Output the [X, Y] coordinate of the center of the cell containing the given text.  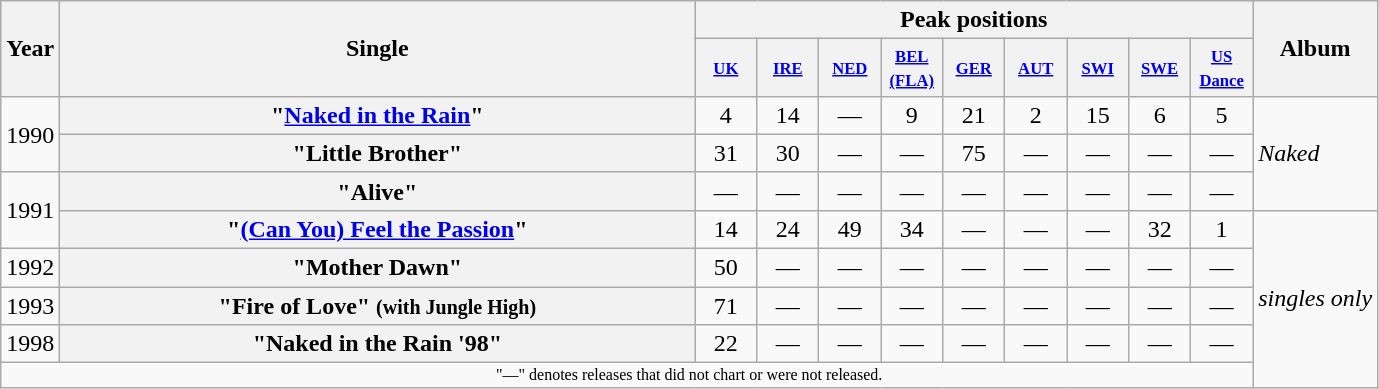
9 [912, 115]
"Mother Dawn" [378, 268]
1990 [30, 134]
SWE [1160, 68]
BEL(FLA) [912, 68]
50 [726, 268]
31 [726, 153]
"—" denotes releases that did not chart or were not released. [690, 375]
21 [974, 115]
4 [726, 115]
5 [1222, 115]
"Fire of Love" (with Jungle High) [378, 306]
US Dance [1222, 68]
GER [974, 68]
"Naked in the Rain" [378, 115]
34 [912, 229]
32 [1160, 229]
75 [974, 153]
Naked [1316, 153]
singles only [1316, 298]
71 [726, 306]
1992 [30, 268]
1 [1222, 229]
SWI [1098, 68]
IRE [788, 68]
"(Can You) Feel the Passion" [378, 229]
49 [850, 229]
NED [850, 68]
22 [726, 344]
1993 [30, 306]
1998 [30, 344]
Year [30, 49]
15 [1098, 115]
Single [378, 49]
"Alive" [378, 191]
"Naked in the Rain '98" [378, 344]
30 [788, 153]
UK [726, 68]
"Little Brother" [378, 153]
1991 [30, 210]
Peak positions [974, 20]
6 [1160, 115]
2 [1036, 115]
AUT [1036, 68]
Album [1316, 49]
24 [788, 229]
